Return the (X, Y) coordinate for the center point of the cell that contains the specified text.  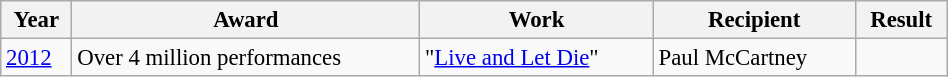
Paul McCartney (754, 58)
Award (246, 20)
2012 (36, 58)
"Live and Let Die" (536, 58)
Year (36, 20)
Result (901, 20)
Recipient (754, 20)
Over 4 million performances (246, 58)
Work (536, 20)
